Provide the [X, Y] coordinate of the cell's center where the given text is located.  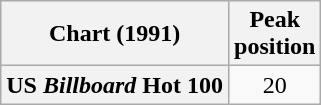
Chart (1991) [115, 34]
20 [275, 85]
US Billboard Hot 100 [115, 85]
Peakposition [275, 34]
